Locate the cell with the specified text and output its (X, Y) center coordinate. 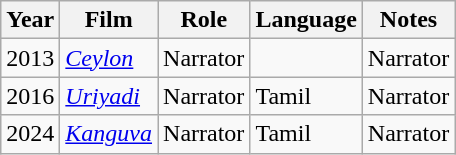
2016 (30, 96)
Film (109, 20)
Role (204, 20)
Year (30, 20)
Ceylon (109, 58)
2024 (30, 134)
2013 (30, 58)
Notes (408, 20)
Kanguva (109, 134)
Language (306, 20)
Uriyadi (109, 96)
